Pinpoint the cell where the given text exists, returning its (x, y) midpoint coordinate. 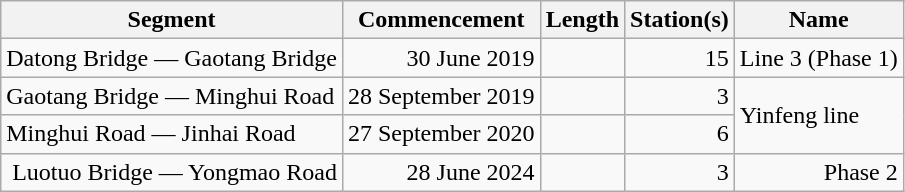
Station(s) (680, 20)
Gaotang Bridge — Minghui Road (172, 96)
Length (582, 20)
Line 3 (Phase 1) (818, 58)
Yinfeng line (818, 115)
Datong Bridge — Gaotang Bridge (172, 58)
6 (680, 134)
Phase 2 (818, 172)
28 June 2024 (441, 172)
Luotuo Bridge — Yongmao Road (172, 172)
Segment (172, 20)
30 June 2019 (441, 58)
27 September 2020 (441, 134)
15 (680, 58)
Commencement (441, 20)
Minghui Road — Jinhai Road (172, 134)
Name (818, 20)
28 September 2019 (441, 96)
